Return the (x, y) coordinate for the center point of the cell that contains the specified text.  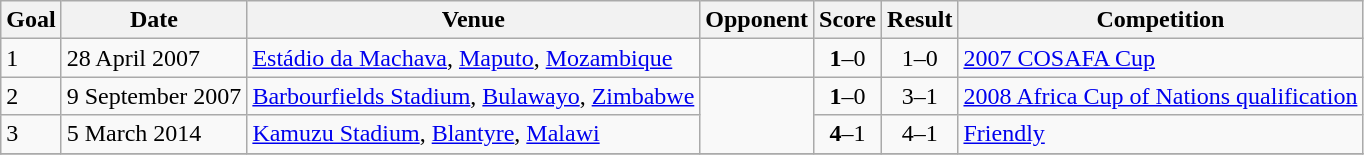
Barbourfields Stadium, Bulawayo, Zimbabwe (474, 96)
Goal (31, 20)
9 September 2007 (154, 96)
Date (154, 20)
5 March 2014 (154, 134)
3–1 (920, 96)
Friendly (1160, 134)
Estádio da Machava, Maputo, Mozambique (474, 58)
1 (31, 58)
Venue (474, 20)
3 (31, 134)
Score (848, 20)
28 April 2007 (154, 58)
2007 COSAFA Cup (1160, 58)
2 (31, 96)
Result (920, 20)
Kamuzu Stadium, Blantyre, Malawi (474, 134)
Opponent (757, 20)
Competition (1160, 20)
2008 Africa Cup of Nations qualification (1160, 96)
